Pinpoint the cell where the given text exists, returning its (X, Y) midpoint coordinate. 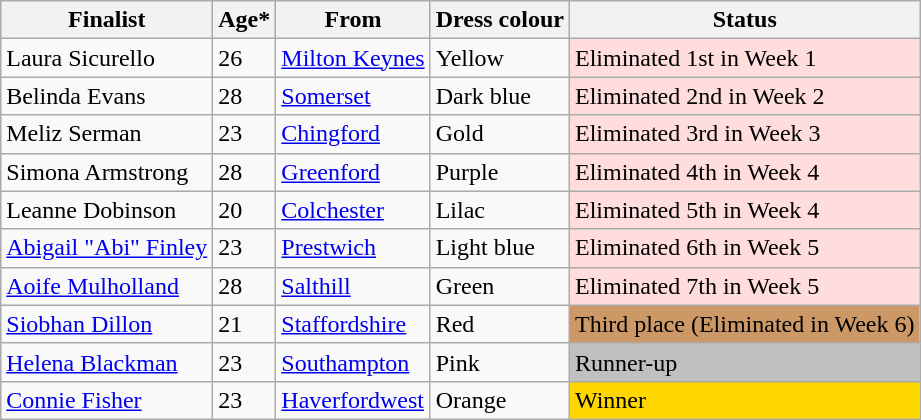
Dark blue (500, 96)
Yellow (500, 58)
Pink (500, 362)
Dress colour (500, 20)
Southampton (353, 362)
Siobhan Dillon (107, 324)
Eliminated 1st in Week 1 (744, 58)
Connie Fisher (107, 400)
Haverfordwest (353, 400)
Milton Keynes (353, 58)
20 (244, 210)
Gold (500, 134)
Runner-up (744, 362)
From (353, 20)
Somerset (353, 96)
Third place (Eliminated in Week 6) (744, 324)
Age* (244, 20)
Belinda Evans (107, 96)
Purple (500, 172)
Eliminated 7th in Week 5 (744, 286)
Leanne Dobinson (107, 210)
Salthill (353, 286)
Laura Sicurello (107, 58)
26 (244, 58)
Eliminated 3rd in Week 3 (744, 134)
Lilac (500, 210)
Status (744, 20)
Abigail "Abi" Finley (107, 248)
Simona Armstrong (107, 172)
Eliminated 2nd in Week 2 (744, 96)
Aoife Mulholland (107, 286)
Finalist (107, 20)
Colchester (353, 210)
Light blue (500, 248)
Meliz Serman (107, 134)
Prestwich (353, 248)
Eliminated 6th in Week 5 (744, 248)
Staffordshire (353, 324)
Winner (744, 400)
21 (244, 324)
Green (500, 286)
Greenford (353, 172)
Red (500, 324)
Helena Blackman (107, 362)
Eliminated 4th in Week 4 (744, 172)
Orange (500, 400)
Eliminated 5th in Week 4 (744, 210)
Chingford (353, 134)
